Pinpoint the cell where the given text exists, returning its [x, y] midpoint coordinate. 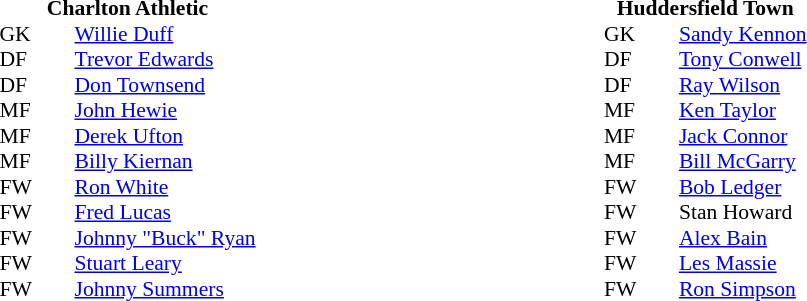
Stuart Leary [164, 263]
Stan Howard [743, 213]
Ken Taylor [743, 111]
John Hewie [164, 111]
Ron White [164, 187]
Derek Ufton [164, 136]
Billy Kiernan [164, 161]
Les Massie [743, 263]
Alex Bain [743, 238]
Bill McGarry [743, 161]
Bob Ledger [743, 187]
Don Townsend [164, 85]
Sandy Kennon [743, 34]
Tony Conwell [743, 59]
Jack Connor [743, 136]
Trevor Edwards [164, 59]
Ray Wilson [743, 85]
Johnny "Buck" Ryan [164, 238]
Fred Lucas [164, 213]
Willie Duff [164, 34]
